Capture the cell that displays the provided text and extract its (x, y) central coordinate. 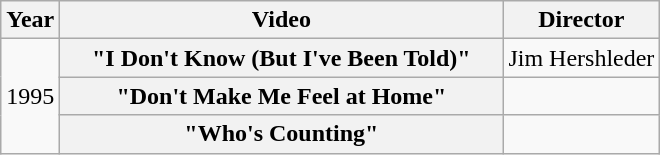
Jim Hershleder (582, 58)
"Don't Make Me Feel at Home" (282, 96)
1995 (30, 96)
Year (30, 20)
"Who's Counting" (282, 134)
Director (582, 20)
"I Don't Know (But I've Been Told)" (282, 58)
Video (282, 20)
